Search for the cell housing the specified text and yield its [X, Y] center coordinate. 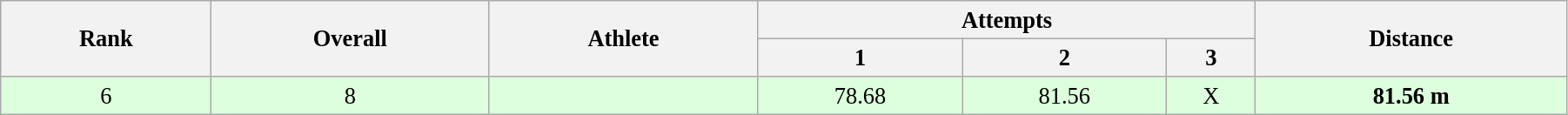
Rank [106, 38]
8 [350, 95]
X [1211, 95]
81.56 [1065, 95]
6 [106, 95]
1 [860, 57]
78.68 [860, 95]
2 [1065, 57]
3 [1211, 57]
Distance [1411, 38]
Overall [350, 38]
Athlete [623, 38]
81.56 m [1411, 95]
Attempts [1007, 19]
